Scan for the cell matching the given text and deliver its (x, y) coordinate at center. 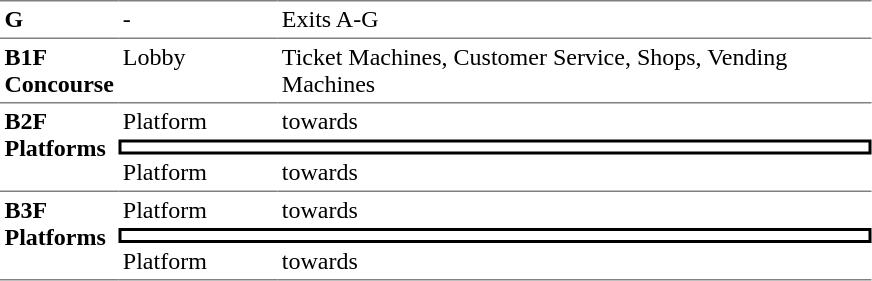
Ticket Machines, Customer Service, Shops, Vending Machines (574, 71)
B1FConcourse (59, 71)
B3F Platforms (59, 236)
Exits A-G (574, 19)
- (198, 19)
Lobby (198, 71)
G (59, 19)
B2F Platforms (59, 148)
